Output the [x, y] coordinate of the center of the cell containing the given text.  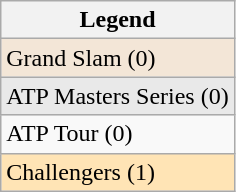
ATP Masters Series (0) [118, 96]
ATP Tour (0) [118, 134]
Legend [118, 20]
Grand Slam (0) [118, 58]
Challengers (1) [118, 172]
